Return the (X, Y) coordinate for the center point of the cell that contains the specified text.  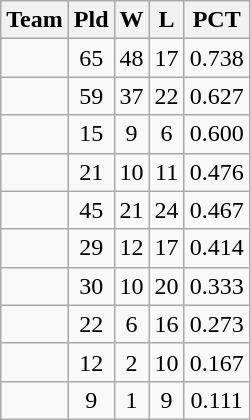
Team (35, 20)
11 (166, 172)
0.467 (216, 210)
29 (91, 248)
0.273 (216, 324)
Pld (91, 20)
24 (166, 210)
0.414 (216, 248)
0.333 (216, 286)
45 (91, 210)
L (166, 20)
0.627 (216, 96)
PCT (216, 20)
16 (166, 324)
0.476 (216, 172)
20 (166, 286)
1 (132, 400)
65 (91, 58)
W (132, 20)
59 (91, 96)
37 (132, 96)
30 (91, 286)
48 (132, 58)
0.738 (216, 58)
0.600 (216, 134)
0.167 (216, 362)
15 (91, 134)
2 (132, 362)
0.111 (216, 400)
